Capture the cell that displays the provided text and extract its (X, Y) central coordinate. 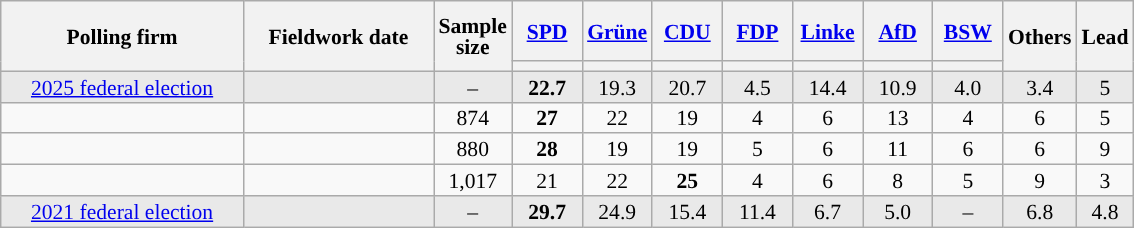
Linke (827, 31)
AfD (898, 31)
Others (1040, 36)
25 (687, 180)
Grüne (617, 31)
2025 federal election (122, 86)
27 (547, 118)
20.7 (687, 86)
15.4 (687, 212)
874 (473, 118)
22.7 (547, 86)
24.9 (617, 212)
Fieldwork date (338, 36)
Samplesize (473, 36)
1,017 (473, 180)
29.7 (547, 212)
21 (547, 180)
3.4 (1040, 86)
Lead (1106, 36)
11 (898, 150)
Polling firm (122, 36)
6.8 (1040, 212)
CDU (687, 31)
14.4 (827, 86)
4.0 (968, 86)
2021 federal election (122, 212)
6.7 (827, 212)
BSW (968, 31)
4.5 (757, 86)
3 (1106, 180)
13 (898, 118)
28 (547, 150)
FDP (757, 31)
SPD (547, 31)
4.8 (1106, 212)
10.9 (898, 86)
880 (473, 150)
19.3 (617, 86)
11.4 (757, 212)
5.0 (898, 212)
8 (898, 180)
